Return [X, Y] of the center of cell containing provided text 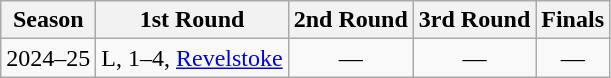
Season [48, 20]
L, 1–4, Revelstoke [192, 58]
3rd Round [474, 20]
2024–25 [48, 58]
2nd Round [350, 20]
1st Round [192, 20]
Finals [573, 20]
